For the text-containing cell, return its midpoint in [X, Y] coordinate format. 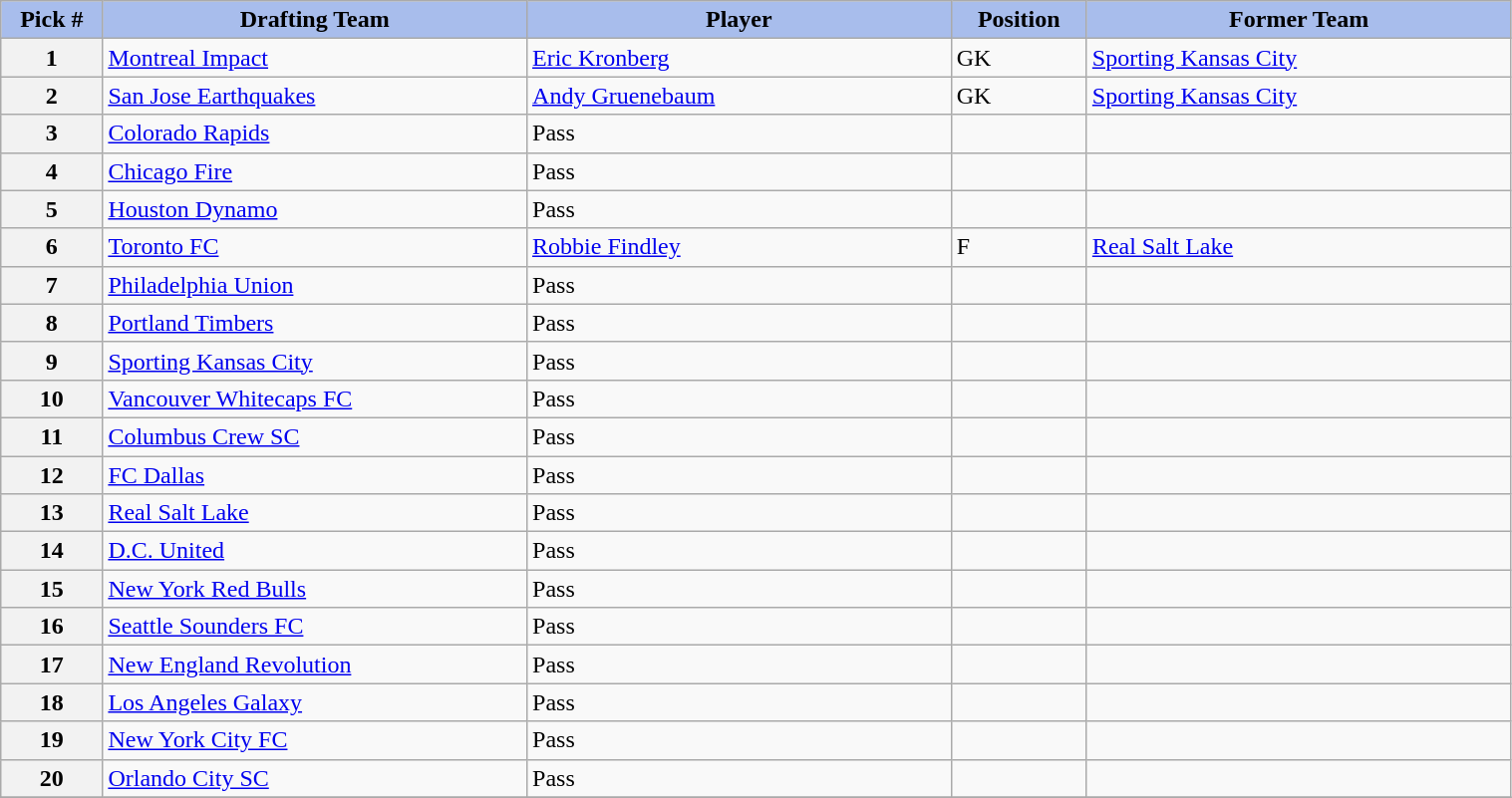
4 [52, 171]
Columbus Crew SC [315, 436]
New York City FC [315, 740]
Vancouver Whitecaps FC [315, 399]
Chicago Fire [315, 171]
Position [1019, 20]
12 [52, 475]
Pick # [52, 20]
Former Team [1299, 20]
8 [52, 323]
1 [52, 58]
Philadelphia Union [315, 285]
6 [52, 247]
Drafting Team [315, 20]
Houston Dynamo [315, 209]
19 [52, 740]
11 [52, 436]
Colorado Rapids [315, 133]
New York Red Bulls [315, 589]
Montreal Impact [315, 58]
Los Angeles Galaxy [315, 702]
10 [52, 399]
3 [52, 133]
FC Dallas [315, 475]
Seattle Sounders FC [315, 627]
18 [52, 702]
Portland Timbers [315, 323]
15 [52, 589]
D.C. United [315, 551]
Toronto FC [315, 247]
7 [52, 285]
Robbie Findley [740, 247]
20 [52, 778]
5 [52, 209]
Eric Kronberg [740, 58]
Orlando City SC [315, 778]
9 [52, 361]
San Jose Earthquakes [315, 96]
13 [52, 513]
14 [52, 551]
F [1019, 247]
17 [52, 665]
Player [740, 20]
Andy Gruenebaum [740, 96]
2 [52, 96]
New England Revolution [315, 665]
16 [52, 627]
